Extract the [X, Y] coordinate from the center of the cell holding the provided text.  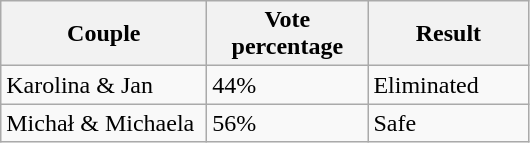
Result [448, 34]
44% [288, 85]
Michał & Michaela [104, 123]
Vote percentage [288, 34]
Safe [448, 123]
Karolina & Jan [104, 85]
Couple [104, 34]
56% [288, 123]
Eliminated [448, 85]
